Find where the given text appears and provide that cell's center as [x, y] coordinate. 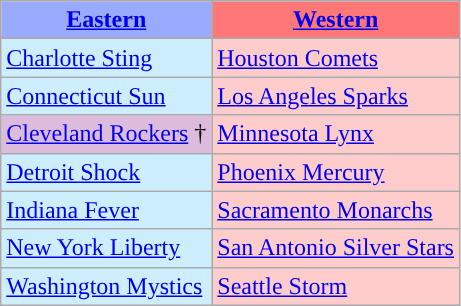
Sacramento Monarchs [336, 210]
Phoenix Mercury [336, 172]
New York Liberty [106, 248]
Cleveland Rockers † [106, 134]
Indiana Fever [106, 210]
Los Angeles Sparks [336, 96]
Seattle Storm [336, 286]
San Antonio Silver Stars [336, 248]
Western [336, 20]
Detroit Shock [106, 172]
Minnesota Lynx [336, 134]
Houston Comets [336, 58]
Washington Mystics [106, 286]
Charlotte Sting [106, 58]
Eastern [106, 20]
Connecticut Sun [106, 96]
